Detect which cell encompasses the target text, then output its [x, y] center coordinate. 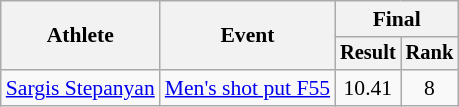
Athlete [80, 36]
Event [248, 36]
Rank [430, 54]
10.41 [368, 88]
Final [396, 19]
Sargis Stepanyan [80, 88]
Men's shot put F55 [248, 88]
Result [368, 54]
8 [430, 88]
